Locate the cell with the specified text and output its (X, Y) center coordinate. 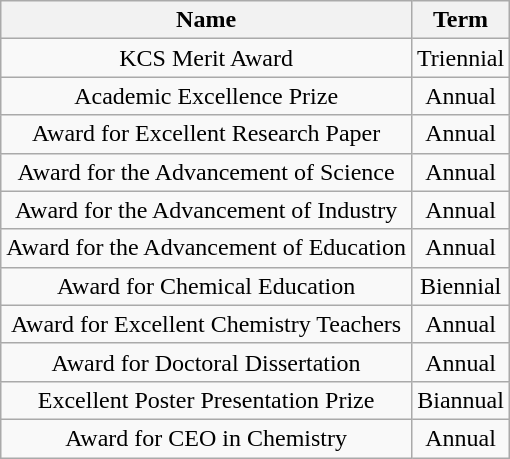
Academic Excellence Prize (206, 96)
Award for Excellent Chemistry Teachers (206, 324)
Award for the Advancement of Education (206, 248)
Award for Chemical Education (206, 286)
Name (206, 20)
Award for Excellent Research Paper (206, 134)
Biannual (460, 400)
Term (460, 20)
Award for Doctoral Dissertation (206, 362)
Award for the Advancement of Industry (206, 210)
Biennial (460, 286)
Triennial (460, 58)
Excellent Poster Presentation Prize (206, 400)
KCS Merit Award (206, 58)
Award for the Advancement of Science (206, 172)
Award for CEO in Chemistry (206, 438)
